For the text-containing cell, return its midpoint in [X, Y] coordinate format. 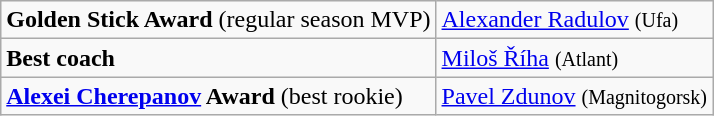
Best coach [218, 58]
Pavel Zdunov (Magnitogorsk) [574, 96]
Miloš Říha (Atlant) [574, 58]
Alexander Radulov (Ufa) [574, 20]
Golden Stick Award (regular season MVP) [218, 20]
Alexei Cherepanov Award (best rookie) [218, 96]
